Determine the [X, Y] coordinate at the center of the cell enclosing the given text.  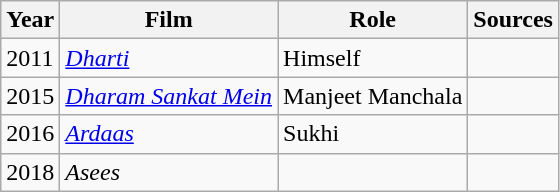
Year [30, 20]
Ardaas [169, 134]
Film [169, 20]
Asees [169, 172]
Sukhi [373, 134]
2011 [30, 58]
2015 [30, 96]
2018 [30, 172]
Dharti [169, 58]
2016 [30, 134]
Sources [514, 20]
Dharam Sankat Mein [169, 96]
Manjeet Manchala [373, 96]
Role [373, 20]
Himself [373, 58]
